Identify which cell holds the provided text, then report its (X, Y) central coordinate. 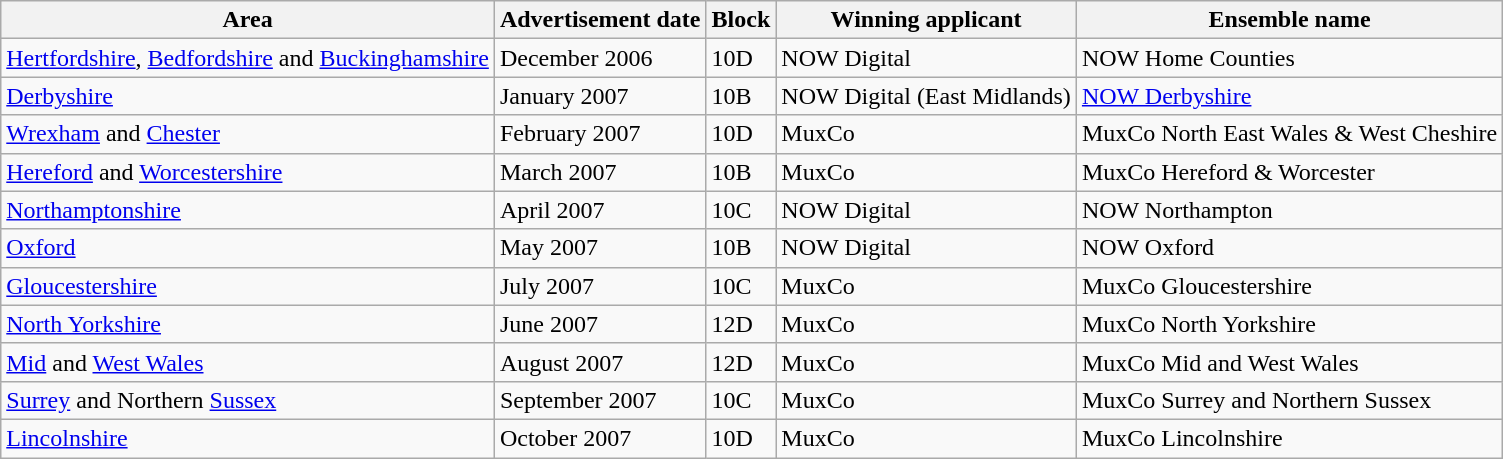
May 2007 (600, 248)
NOW Digital (East Midlands) (926, 96)
Hertfordshire, Bedfordshire and Buckinghamshire (248, 58)
September 2007 (600, 400)
July 2007 (600, 286)
Mid and West Wales (248, 362)
January 2007 (600, 96)
June 2007 (600, 324)
Surrey and Northern Sussex (248, 400)
Northamptonshire (248, 210)
Winning applicant (926, 20)
MuxCo Gloucestershire (1289, 286)
MuxCo North East Wales & West Cheshire (1289, 134)
Ensemble name (1289, 20)
MuxCo Surrey and Northern Sussex (1289, 400)
NOW Oxford (1289, 248)
Gloucestershire (248, 286)
March 2007 (600, 172)
February 2007 (600, 134)
Hereford and Worcestershire (248, 172)
Lincolnshire (248, 438)
MuxCo Mid and West Wales (1289, 362)
NOW Northampton (1289, 210)
NOW Home Counties (1289, 58)
Area (248, 20)
NOW Derbyshire (1289, 96)
Block (741, 20)
October 2007 (600, 438)
Wrexham and Chester (248, 134)
MuxCo Lincolnshire (1289, 438)
MuxCo North Yorkshire (1289, 324)
Advertisement date (600, 20)
August 2007 (600, 362)
December 2006 (600, 58)
MuxCo Hereford & Worcester (1289, 172)
Oxford (248, 248)
Derbyshire (248, 96)
North Yorkshire (248, 324)
April 2007 (600, 210)
